Locate the cell with the specified text and output its [X, Y] center coordinate. 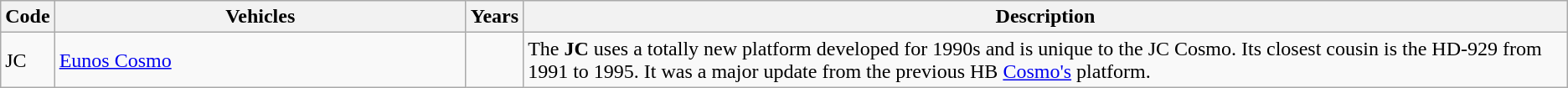
JC [28, 60]
Code [28, 17]
Description [1045, 17]
Eunos Cosmo [260, 60]
Years [494, 17]
Vehicles [260, 17]
